From the cell containing the given text, extract its center point as [X, Y] coordinate. 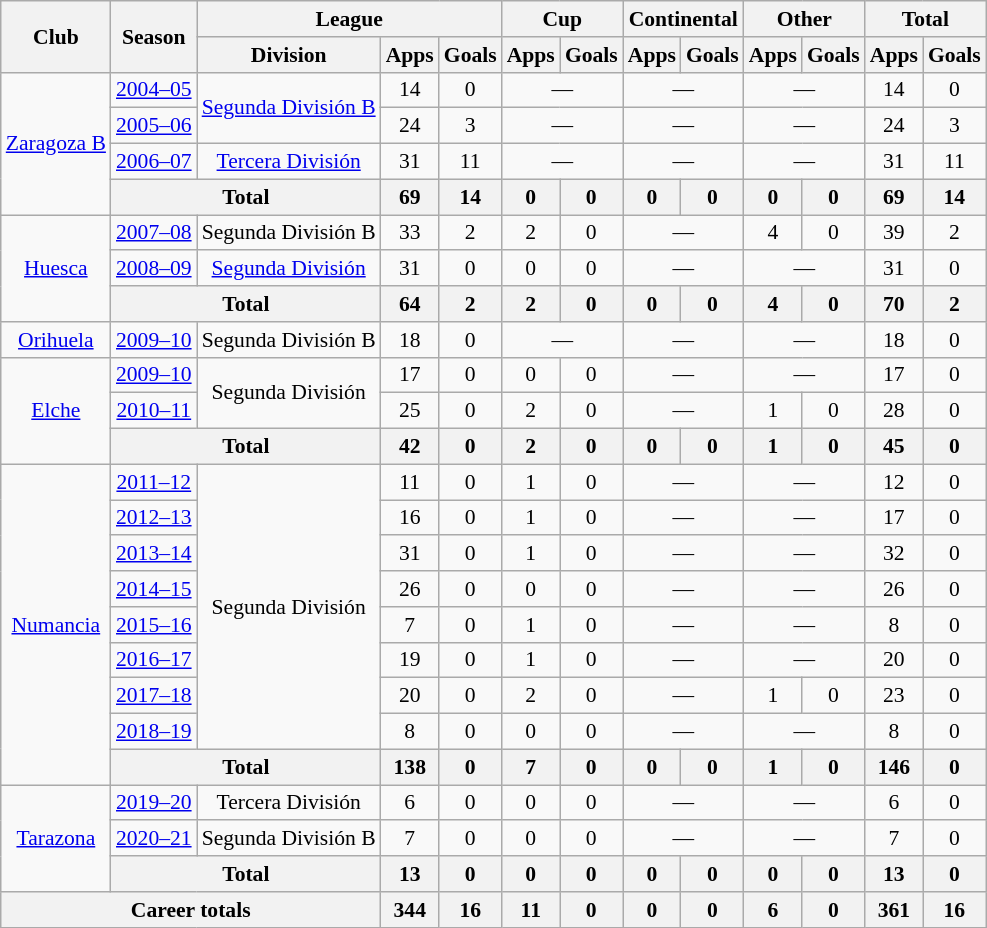
25 [410, 411]
19 [410, 660]
Numancia [56, 624]
361 [894, 910]
Cup [562, 19]
2008–09 [154, 269]
2015–16 [154, 625]
Continental [684, 19]
Orihuela [56, 340]
2004–05 [154, 90]
42 [410, 447]
2006–07 [154, 162]
138 [410, 767]
2012–13 [154, 518]
33 [410, 233]
2010–11 [154, 411]
2013–14 [154, 554]
64 [410, 304]
2014–15 [154, 589]
28 [894, 411]
2005–06 [154, 126]
Zaragoza B [56, 143]
12 [894, 482]
Elche [56, 410]
Club [56, 36]
45 [894, 447]
2018–19 [154, 732]
146 [894, 767]
League [350, 19]
2017–18 [154, 696]
2007–08 [154, 233]
39 [894, 233]
Tarazona [56, 838]
Division [289, 55]
344 [410, 910]
Other [804, 19]
32 [894, 554]
23 [894, 696]
Huesca [56, 268]
Season [154, 36]
2016–17 [154, 660]
2011–12 [154, 482]
2019–20 [154, 803]
2020–21 [154, 839]
Career totals [191, 910]
70 [894, 304]
